From the cell containing the given text, extract its center point as (X, Y) coordinate. 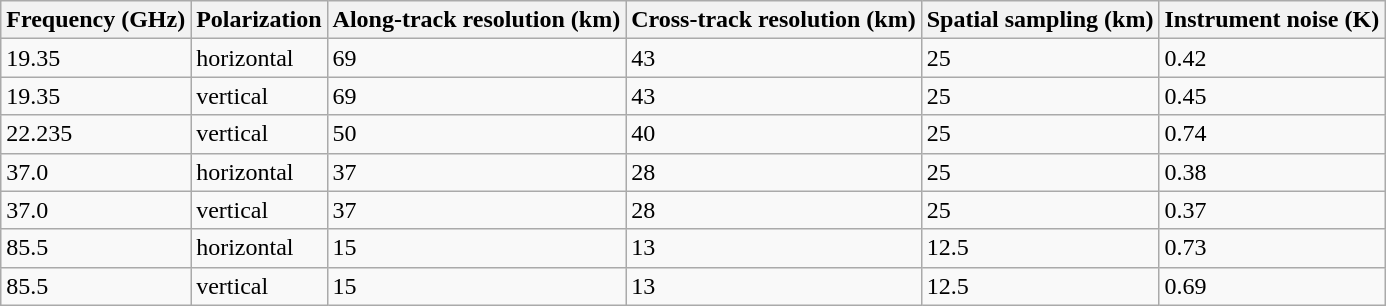
0.37 (1272, 210)
0.69 (1272, 286)
0.38 (1272, 172)
50 (476, 134)
Cross-track resolution (km) (774, 20)
0.73 (1272, 248)
Instrument noise (K) (1272, 20)
Polarization (259, 20)
0.45 (1272, 96)
22.235 (96, 134)
Frequency (GHz) (96, 20)
0.74 (1272, 134)
0.42 (1272, 58)
Spatial sampling (km) (1040, 20)
Along-track resolution (km) (476, 20)
40 (774, 134)
